Provide the (x, y) coordinate of the cell's center where the given text is located.  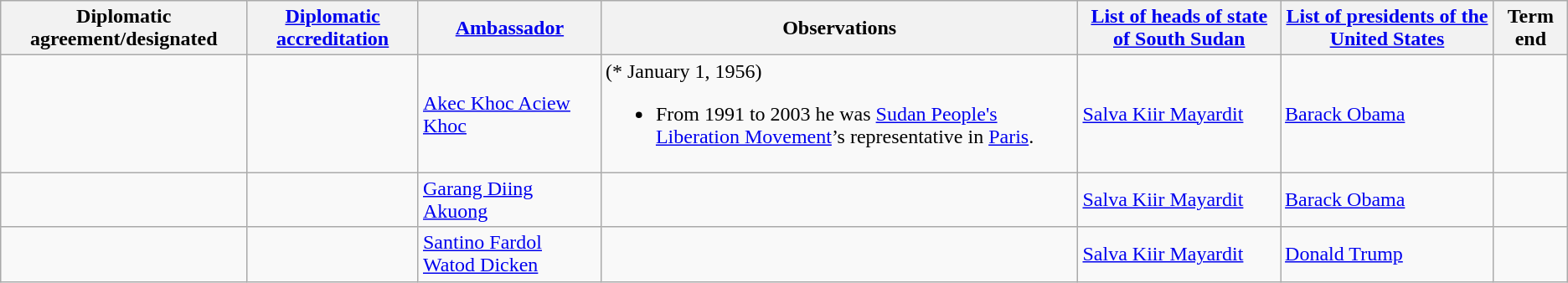
Santino Fardol Watod Dicken (509, 255)
Akec Khoc Aciew Khoc (509, 114)
Observations (839, 28)
Diplomatic accreditation (333, 28)
List of heads of state of South Sudan (1179, 28)
Ambassador (509, 28)
Donald Trump (1387, 255)
Garang Diing Akuong (509, 199)
List of presidents of the United States (1387, 28)
Term end (1530, 28)
Diplomatic agreement/designated (124, 28)
(* January 1, 1956)From 1991 to 2003 he was Sudan People's Liberation Movement’s representative in Paris. (839, 114)
